Provide the (X, Y) coordinate of the cell's center where the given text is located.  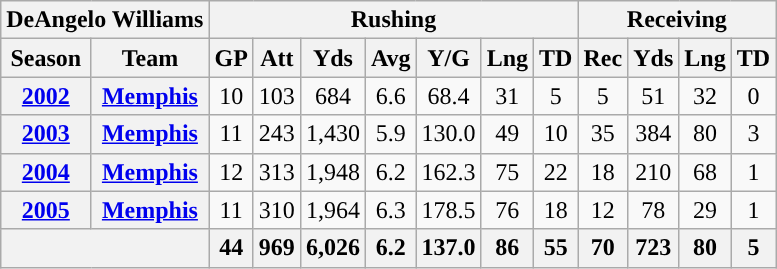
32 (705, 96)
68.4 (448, 96)
130.0 (448, 134)
6.6 (390, 96)
44 (231, 248)
210 (654, 172)
1,948 (332, 172)
29 (705, 210)
0 (753, 96)
Y/G (448, 58)
2005 (46, 210)
55 (556, 248)
310 (276, 210)
723 (654, 248)
313 (276, 172)
1,964 (332, 210)
49 (507, 134)
76 (507, 210)
384 (654, 134)
162.3 (448, 172)
3 (753, 134)
Rushing (394, 20)
86 (507, 248)
68 (705, 172)
6,026 (332, 248)
31 (507, 96)
Att (276, 58)
Receiving (677, 20)
5.9 (390, 134)
78 (654, 210)
DeAngelo Williams (105, 20)
103 (276, 96)
178.5 (448, 210)
Team (150, 58)
51 (654, 96)
243 (276, 134)
1,430 (332, 134)
70 (603, 248)
6.3 (390, 210)
35 (603, 134)
2003 (46, 134)
Season (46, 58)
75 (507, 172)
684 (332, 96)
2002 (46, 96)
22 (556, 172)
Avg (390, 58)
137.0 (448, 248)
Rec (603, 58)
2004 (46, 172)
GP (231, 58)
969 (276, 248)
